Scan for the cell matching the given text and deliver its (X, Y) coordinate at center. 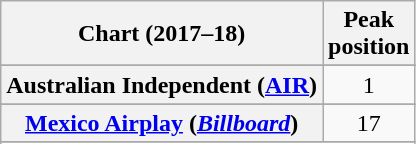
1 (369, 85)
Mexico Airplay (Billboard) (162, 123)
Peakposition (369, 34)
Australian Independent (AIR) (162, 85)
17 (369, 123)
Chart (2017–18) (162, 34)
